Determine the [X, Y] coordinate at the center of the cell enclosing the given text.  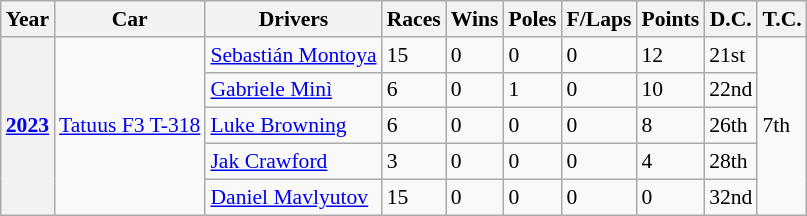
Gabriele Minì [293, 90]
4 [670, 162]
22nd [730, 90]
7th [782, 126]
32nd [730, 197]
Sebastián Montoya [293, 55]
Year [28, 19]
28th [730, 162]
3 [414, 162]
Daniel Mavlyutov [293, 197]
F/Laps [600, 19]
Points [670, 19]
Jak Crawford [293, 162]
12 [670, 55]
T.C. [782, 19]
21st [730, 55]
Car [130, 19]
26th [730, 126]
Wins [475, 19]
10 [670, 90]
D.C. [730, 19]
Drivers [293, 19]
Races [414, 19]
Tatuus F3 T-318 [130, 126]
Luke Browning [293, 126]
8 [670, 126]
2023 [28, 126]
1 [532, 90]
Poles [532, 19]
